Capture the cell that displays the provided text and extract its [X, Y] central coordinate. 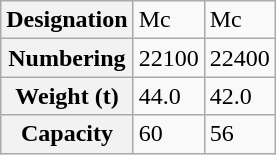
22100 [168, 58]
42.0 [240, 96]
Weight (t) [67, 96]
60 [168, 134]
Capacity [67, 134]
44.0 [168, 96]
56 [240, 134]
Designation [67, 20]
Numbering [67, 58]
22400 [240, 58]
